Return the (x, y) coordinate for the center point of the cell that contains the specified text.  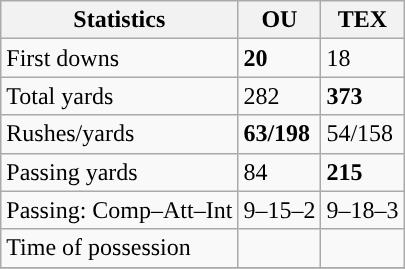
9–15–2 (280, 210)
OU (280, 20)
215 (362, 172)
Passing yards (120, 172)
20 (280, 58)
9–18–3 (362, 210)
373 (362, 96)
TEX (362, 20)
Total yards (120, 96)
Time of possession (120, 248)
Rushes/yards (120, 134)
18 (362, 58)
282 (280, 96)
54/158 (362, 134)
Statistics (120, 20)
84 (280, 172)
First downs (120, 58)
Passing: Comp–Att–Int (120, 210)
63/198 (280, 134)
